Capture the cell that displays the provided text and extract its (X, Y) central coordinate. 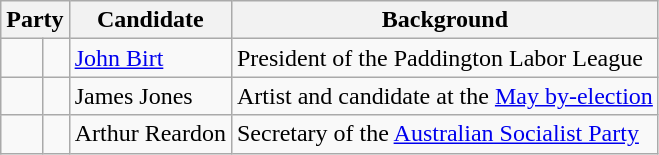
Arthur Reardon (150, 134)
Background (444, 20)
Candidate (150, 20)
Artist and candidate at the May by-election (444, 96)
Party (35, 20)
President of the Paddington Labor League (444, 58)
John Birt (150, 58)
Secretary of the Australian Socialist Party (444, 134)
James Jones (150, 96)
